Find where the given text appears and provide that cell's center as (x, y) coordinate. 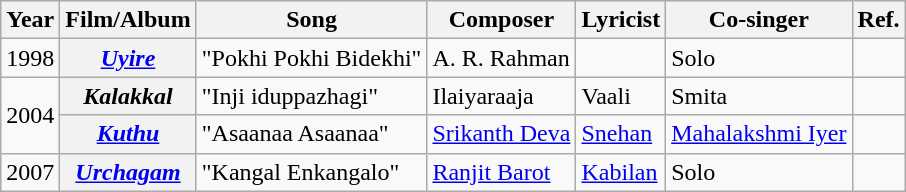
Smita (759, 96)
Kuthu (128, 134)
Composer (502, 20)
"Inji iduppazhagi" (312, 96)
Snehan (621, 134)
"Asaanaa Asaanaa" (312, 134)
Ref. (878, 20)
1998 (30, 58)
Kalakkal (128, 96)
Mahalakshmi Iyer (759, 134)
Kabilan (621, 172)
Srikanth Deva (502, 134)
2004 (30, 115)
Uyire (128, 58)
Vaali (621, 96)
"Kangal Enkangalo" (312, 172)
Year (30, 20)
Song (312, 20)
Film/Album (128, 20)
Urchagam (128, 172)
Ilaiyaraaja (502, 96)
Co-singer (759, 20)
A. R. Rahman (502, 58)
Ranjit Barot (502, 172)
Lyricist (621, 20)
2007 (30, 172)
"Pokhi Pokhi Bidekhi" (312, 58)
